Return [x, y] of the center of cell containing provided text 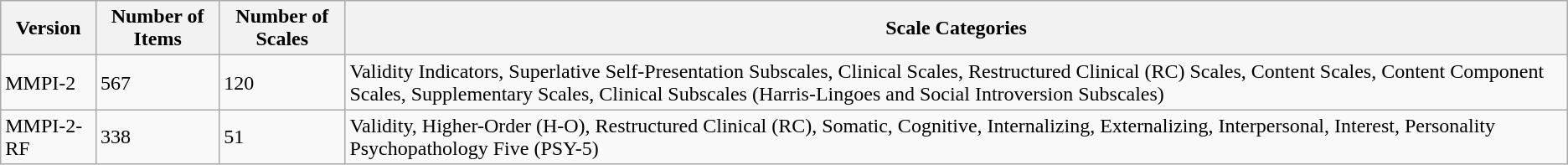
338 [157, 137]
Scale Categories [957, 28]
MMPI-2 [49, 82]
Number of Scales [282, 28]
567 [157, 82]
Number of Items [157, 28]
120 [282, 82]
MMPI-2-RF [49, 137]
51 [282, 137]
Version [49, 28]
